Provide the (X, Y) coordinate of the cell's center where the given text is located.  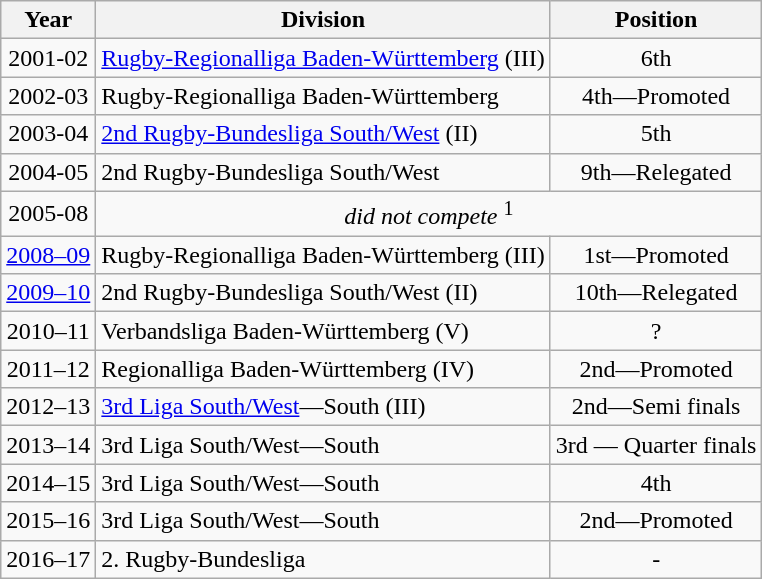
3rd — Quarter finals (656, 445)
2014–15 (48, 483)
2015–16 (48, 521)
? (656, 331)
2008–09 (48, 255)
2004-05 (48, 172)
2012–13 (48, 407)
2011–12 (48, 369)
9th—Relegated (656, 172)
2010–11 (48, 331)
2001-02 (48, 58)
Rugby-Regionalliga Baden-Württemberg (323, 96)
2nd—Semi finals (656, 407)
5th (656, 134)
2005-08 (48, 214)
Regionalliga Baden-Württemberg (IV) (323, 369)
2013–14 (48, 445)
2nd Rugby-Bundesliga South/West (323, 172)
2016–17 (48, 559)
did not compete 1 (429, 214)
Position (656, 20)
4th—Promoted (656, 96)
2002-03 (48, 96)
1st—Promoted (656, 255)
- (656, 559)
3rd Liga South/West—South (III) (323, 407)
2009–10 (48, 293)
6th (656, 58)
10th—Relegated (656, 293)
Year (48, 20)
2. Rugby-Bundesliga (323, 559)
Verbandsliga Baden-Württemberg (V) (323, 331)
4th (656, 483)
2003-04 (48, 134)
Division (323, 20)
